Capture the cell that displays the provided text and extract its [x, y] central coordinate. 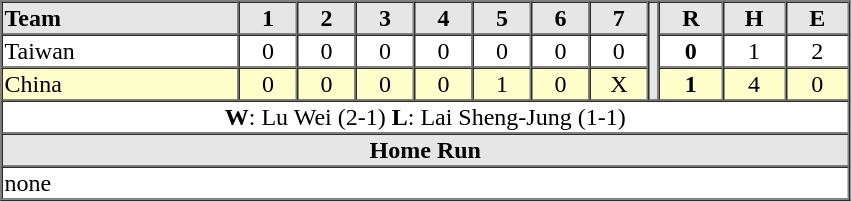
Home Run [426, 150]
H [754, 18]
E [818, 18]
X [619, 84]
Team [120, 18]
China [120, 84]
7 [619, 18]
3 [385, 18]
6 [560, 18]
5 [502, 18]
none [426, 182]
R [690, 18]
W: Lu Wei (2-1) L: Lai Sheng-Jung (1-1) [426, 116]
Taiwan [120, 50]
